Search for the cell housing the specified text and yield its [X, Y] center coordinate. 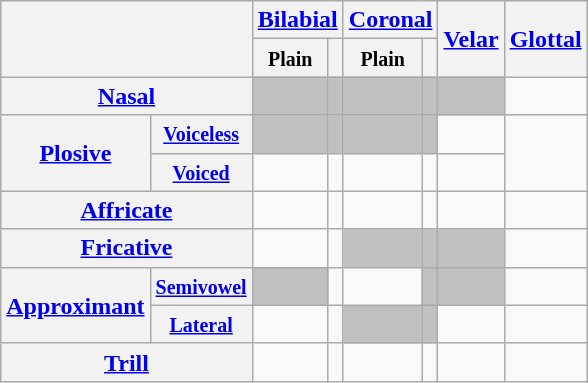
Nasal [126, 96]
Fricative [126, 248]
Voiceless [201, 134]
Affricate [126, 210]
Trill [126, 362]
Coronal [390, 20]
Approximant [76, 305]
Voiced [201, 172]
Glottal [546, 39]
Bilabial [298, 20]
Semivowel [201, 286]
Velar [471, 39]
Lateral [201, 324]
Plosive [76, 153]
